Provide the [X, Y] coordinate of the cell's center where the given text is located.  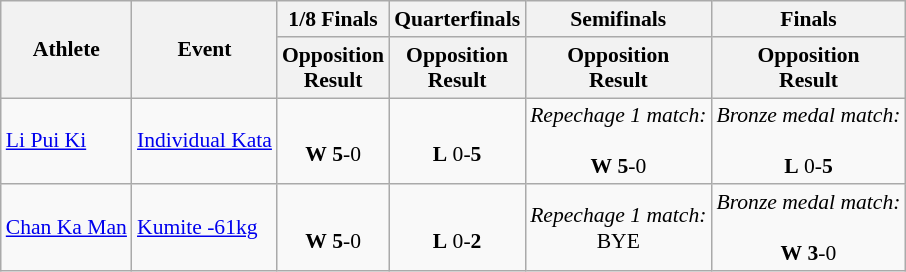
Event [204, 50]
Bronze medal match:L 0-5 [808, 142]
L 0-5 [457, 142]
Chan Ka Man [66, 228]
Repechage 1 match:W 5-0 [618, 142]
Athlete [66, 50]
Finals [808, 19]
Quarterfinals [457, 19]
Repechage 1 match:BYE [618, 228]
Semifinals [618, 19]
Kumite -61kg [204, 228]
1/8 Finals [333, 19]
L 0-2 [457, 228]
Individual Kata [204, 142]
Bronze medal match:W 3-0 [808, 228]
Li Pui Ki [66, 142]
